Pinpoint the cell where the given text exists, returning its [X, Y] midpoint coordinate. 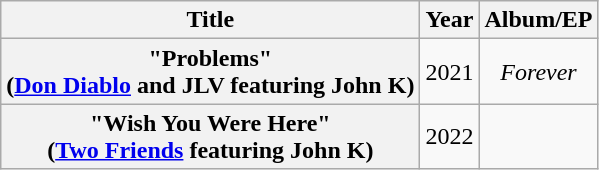
2022 [450, 136]
Album/EP [538, 20]
"Wish You Were Here" (Two Friends featuring John K) [210, 136]
2021 [450, 72]
Year [450, 20]
"Problems" (Don Diablo and JLV featuring John K) [210, 72]
Forever [538, 72]
Title [210, 20]
